Capture the cell that displays the provided text and extract its [X, Y] central coordinate. 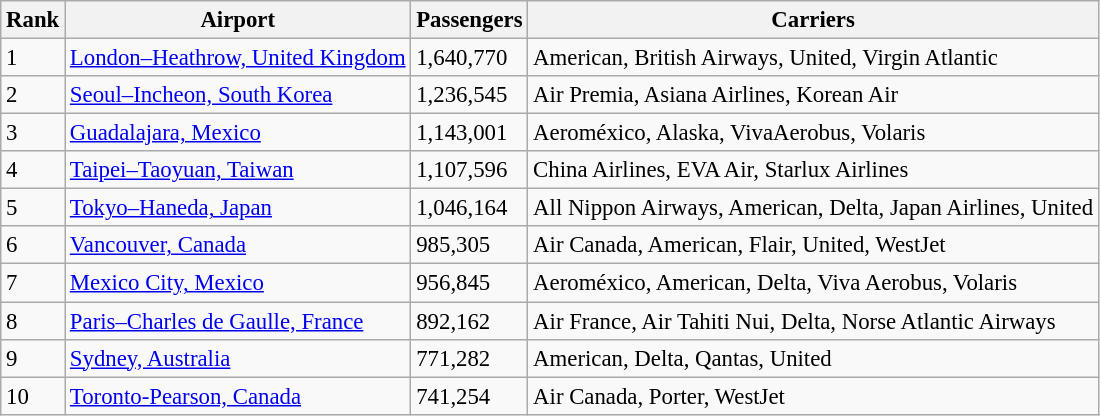
985,305 [470, 245]
Tokyo–Haneda, Japan [238, 208]
Passengers [470, 20]
Air France, Air Tahiti Nui, Delta, Norse Atlantic Airways [814, 321]
Air Canada, Porter, WestJet [814, 396]
China Airlines, EVA Air, Starlux Airlines [814, 170]
Aeroméxico, American, Delta, Viva Aerobus, Volaris [814, 283]
3 [33, 133]
9 [33, 358]
American, British Airways, United, Virgin Atlantic [814, 58]
1 [33, 58]
Rank [33, 20]
1,143,001 [470, 133]
10 [33, 396]
2 [33, 95]
8 [33, 321]
All Nippon Airways, American, Delta, Japan Airlines, United [814, 208]
Aeroméxico, Alaska, VivaAerobus, Volaris [814, 133]
Air Premia, Asiana Airlines, Korean Air [814, 95]
Taipei–Taoyuan, Taiwan [238, 170]
1,046,164 [470, 208]
1,107,596 [470, 170]
Carriers [814, 20]
Seoul–Incheon, South Korea [238, 95]
1,236,545 [470, 95]
6 [33, 245]
Paris–Charles de Gaulle, France [238, 321]
5 [33, 208]
Mexico City, Mexico [238, 283]
741,254 [470, 396]
892,162 [470, 321]
Toronto-Pearson, Canada [238, 396]
7 [33, 283]
4 [33, 170]
Vancouver, Canada [238, 245]
Air Canada, American, Flair, United, WestJet [814, 245]
Sydney, Australia [238, 358]
London–Heathrow, United Kingdom [238, 58]
1,640,770 [470, 58]
Guadalajara, Mexico [238, 133]
771,282 [470, 358]
Airport [238, 20]
American, Delta, Qantas, United [814, 358]
956,845 [470, 283]
